Pinpoint the cell where the given text exists, returning its (x, y) midpoint coordinate. 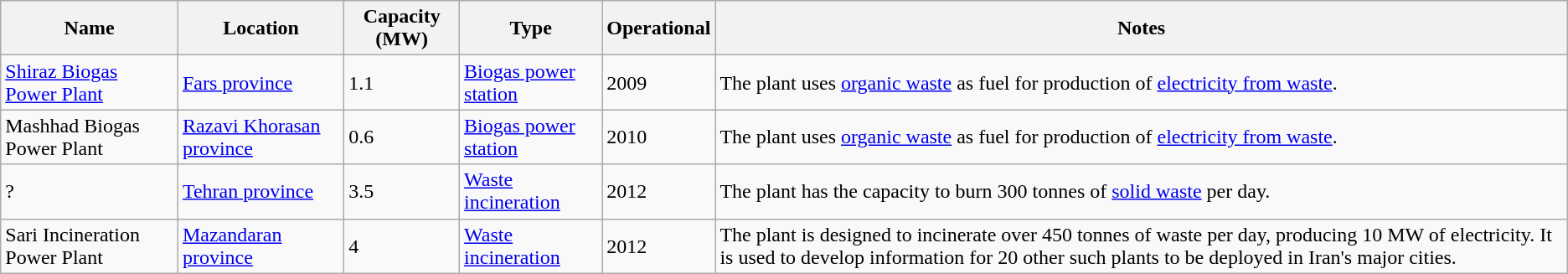
Operational (658, 28)
1.1 (402, 82)
Notes (1141, 28)
4 (402, 246)
Mashhad Biogas Power Plant (90, 137)
Location (260, 28)
Sari Incineration Power Plant (90, 246)
Shiraz Biogas Power Plant (90, 82)
2010 (658, 137)
Capacity (MW) (402, 28)
Type (531, 28)
? (90, 191)
Mazandaran province (260, 246)
Razavi Khorasan province (260, 137)
3.5 (402, 191)
0.6 (402, 137)
Tehran province (260, 191)
Name (90, 28)
The plant has the capacity to burn 300 tonnes of solid waste per day. (1141, 191)
2009 (658, 82)
Fars province (260, 82)
